Identify which cell holds the provided text, then report its [X, Y] central coordinate. 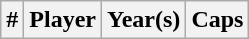
# [12, 20]
Player [63, 20]
Year(s) [144, 20]
Caps [218, 20]
